From the cell containing the given text, extract its center point as [x, y] coordinate. 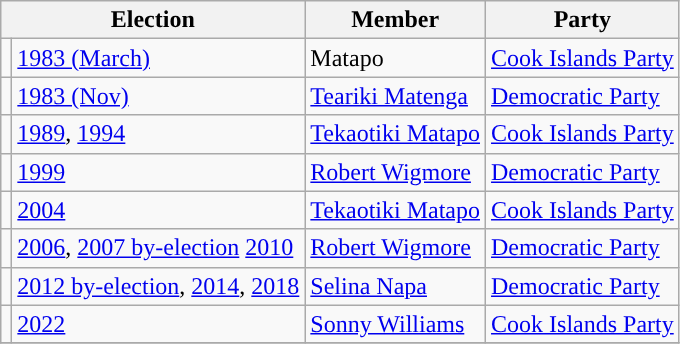
2012 by-election, 2014, 2018 [158, 286]
1999 [158, 172]
Sonny Williams [396, 324]
2022 [158, 324]
Election [153, 20]
1983 (Nov) [158, 96]
2004 [158, 210]
1989, 1994 [158, 134]
Member [396, 20]
2006, 2007 by-election 2010 [158, 248]
Party [583, 20]
Matapo [396, 58]
1983 (March) [158, 58]
Teariki Matenga [396, 96]
Selina Napa [396, 286]
